Determine the [x, y] coordinate at the center of the cell enclosing the given text.  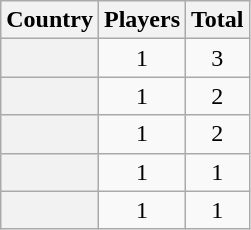
Country [50, 20]
3 [218, 58]
Players [142, 20]
Total [218, 20]
